Scan for the cell matching the given text and deliver its [x, y] coordinate at center. 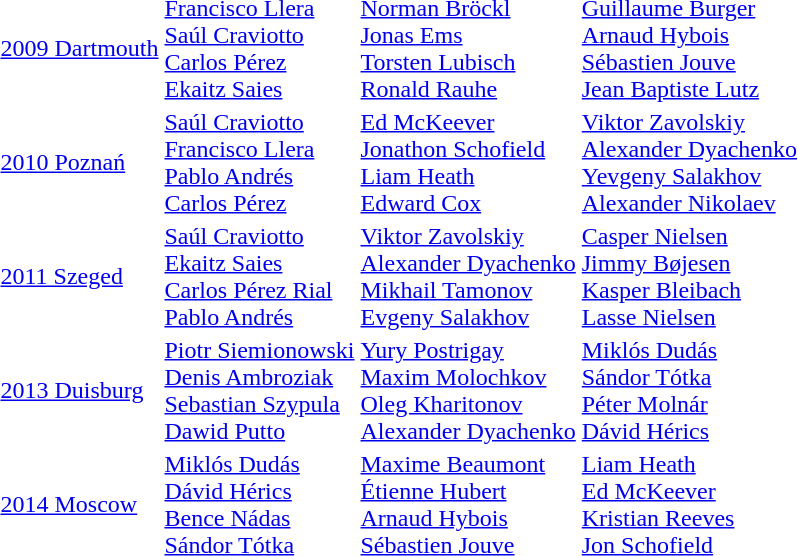
Ed McKeeverJonathon SchofieldLiam HeathEdward Cox [468, 162]
Saúl CraviottoFrancisco LleraPablo AndrésCarlos Pérez [260, 162]
Piotr SiemionowskiDenis AmbroziakSebastian SzypulaDawid Putto [260, 390]
Yury PostrigayMaxim MolochkovOleg KharitonovAlexander Dyachenko [468, 390]
Casper NielsenJimmy BøjesenKasper BleibachLasse Nielsen [689, 276]
Viktor ZavolskiyAlexander DyachenkoMikhail TamonovEvgeny Salakhov [468, 276]
Viktor ZavolskiyAlexander DyachenkoYevgeny SalakhovAlexander Nikolaev [689, 162]
Saúl CraviottoEkaitz SaiesCarlos Pérez RialPablo Andrés [260, 276]
Miklós DudásSándor TótkaPéter MolnárDávid Hérics [689, 390]
